Identify which cell holds the provided text, then report its [X, Y] central coordinate. 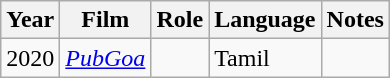
Language [265, 20]
Film [106, 20]
Notes [355, 20]
Year [30, 20]
PubGoa [106, 58]
2020 [30, 58]
Role [180, 20]
Tamil [265, 58]
